Search for the cell housing the specified text and yield its [X, Y] center coordinate. 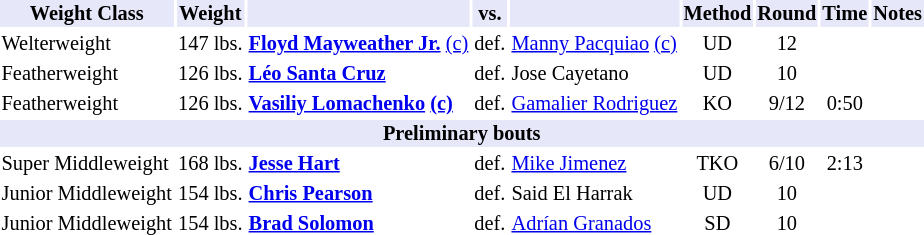
Mike Jimenez [594, 164]
Super Middleweight [86, 164]
Gamalier Rodriguez [594, 104]
Time [845, 14]
Said El Harrak [594, 194]
Weight Class [86, 14]
KO [718, 104]
12 [787, 44]
6/10 [787, 164]
Léo Santa Cruz [358, 74]
Vasiliy Lomachenko (c) [358, 104]
Manny Pacquiao (c) [594, 44]
Floyd Mayweather Jr. (c) [358, 44]
vs. [490, 14]
154 lbs. [210, 194]
2:13 [845, 164]
Notes [898, 14]
TKO [718, 164]
0:50 [845, 104]
Junior Middleweight [86, 194]
9/12 [787, 104]
147 lbs. [210, 44]
Weight [210, 14]
168 lbs. [210, 164]
Method [718, 14]
Round [787, 14]
Jose Cayetano [594, 74]
Chris Pearson [358, 194]
Welterweight [86, 44]
Preliminary bouts [462, 134]
Jesse Hart [358, 164]
